From the cell containing the given text, extract its center point as (x, y) coordinate. 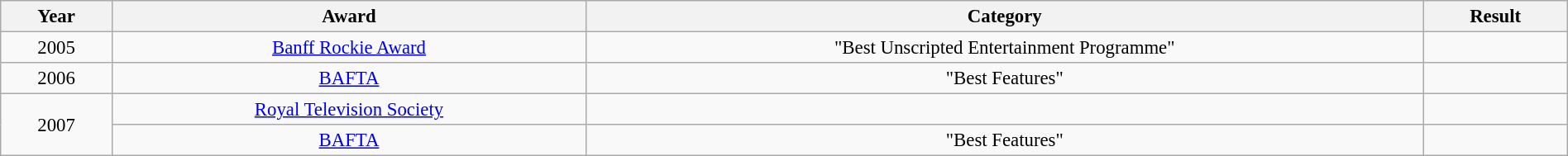
Category (1006, 17)
Year (56, 17)
Banff Rockie Award (349, 48)
Result (1495, 17)
2007 (56, 125)
"Best Unscripted Entertainment Programme" (1006, 48)
Award (349, 17)
2006 (56, 78)
2005 (56, 48)
Royal Television Society (349, 110)
